Find where the given text appears and provide that cell's center as [x, y] coordinate. 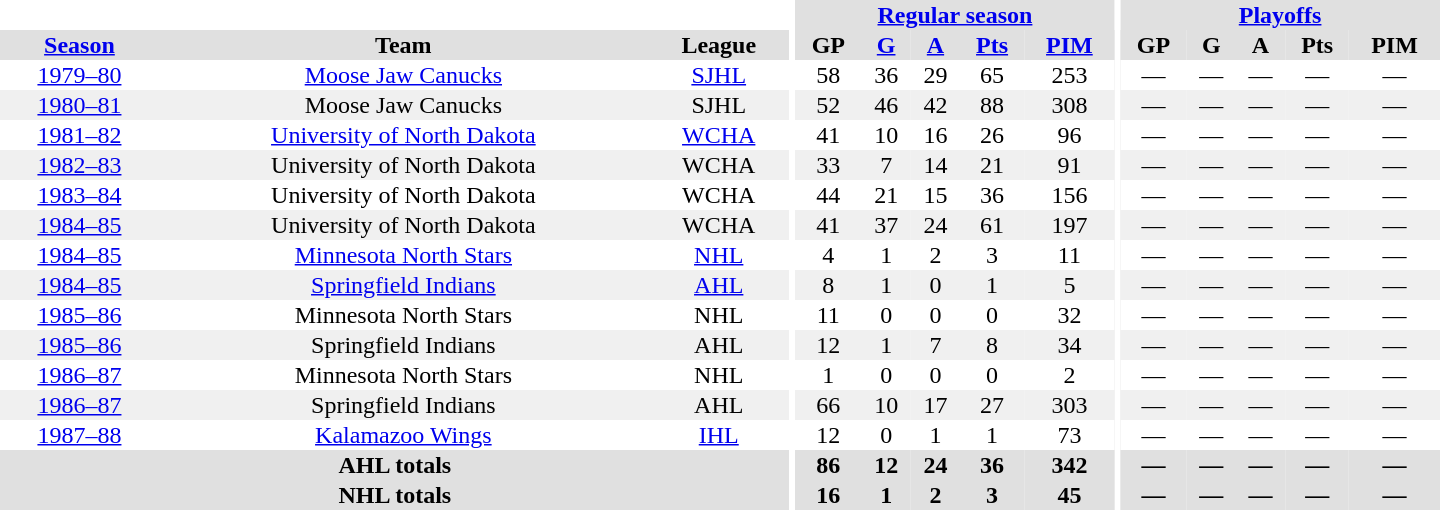
61 [992, 225]
IHL [719, 435]
17 [936, 405]
1979–80 [80, 75]
Season [80, 45]
88 [992, 105]
AHL totals [395, 465]
66 [828, 405]
44 [828, 195]
32 [1070, 315]
Team [404, 45]
65 [992, 75]
197 [1070, 225]
NHL totals [395, 495]
37 [886, 225]
303 [1070, 405]
26 [992, 135]
42 [936, 105]
29 [936, 75]
96 [1070, 135]
253 [1070, 75]
58 [828, 75]
308 [1070, 105]
League [719, 45]
1982–83 [80, 165]
Kalamazoo Wings [404, 435]
5 [1070, 285]
91 [1070, 165]
15 [936, 195]
1983–84 [80, 195]
45 [1070, 495]
73 [1070, 435]
46 [886, 105]
27 [992, 405]
342 [1070, 465]
1987–88 [80, 435]
Playoffs [1280, 15]
52 [828, 105]
34 [1070, 345]
Regular season [955, 15]
1981–82 [80, 135]
4 [828, 255]
1980–81 [80, 105]
14 [936, 165]
33 [828, 165]
156 [1070, 195]
86 [828, 465]
